Locate the cell with the specified text and output its [X, Y] center coordinate. 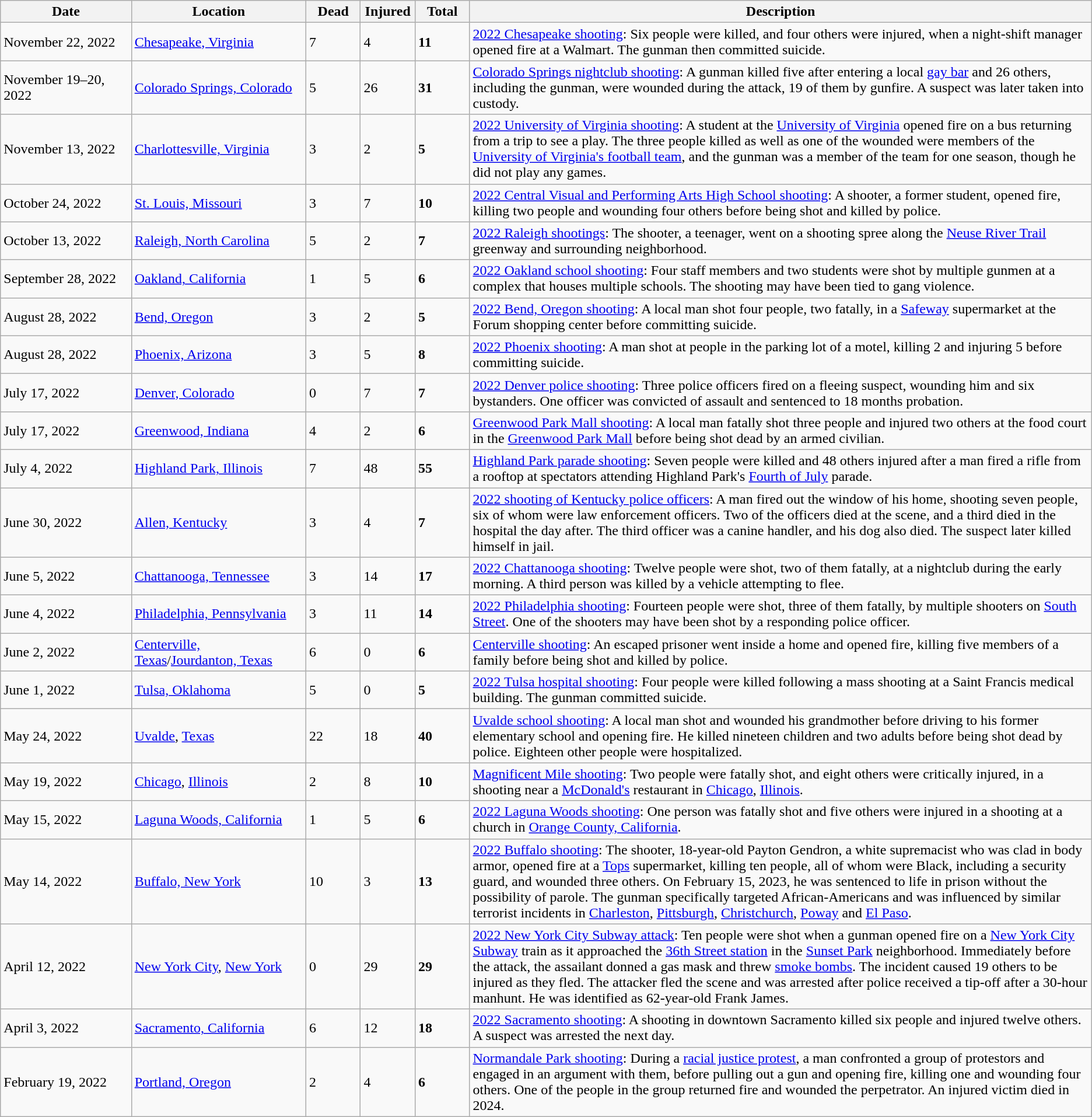
Charlottesville, Virginia [218, 149]
Philadelphia, Pennsylvania [218, 614]
Uvalde, Texas [218, 736]
July 4, 2022 [66, 468]
2022 Sacramento shooting: A shooting in downtown Sacramento killed six people and injured twelve others. A suspect was arrested the next day. [780, 1028]
November 13, 2022 [66, 149]
2022 Raleigh shootings: The shooter, a teenager, went on a shooting spree along the Neuse River Trail greenway and surrounding neighborhood. [780, 240]
Raleigh, North Carolina [218, 240]
June 5, 2022 [66, 577]
Chicago, Illinois [218, 782]
May 24, 2022 [66, 736]
Greenwood, Indiana [218, 431]
St. Louis, Missouri [218, 203]
New York City, New York [218, 966]
Bend, Oregon [218, 316]
12 [388, 1028]
22 [333, 736]
Injured [388, 12]
November 19–20, 2022 [66, 88]
Date [66, 12]
September 28, 2022 [66, 279]
November 22, 2022 [66, 42]
Total [442, 12]
Description [780, 12]
2022 Laguna Woods shooting: One person was fatally shot and five others were injured in a shooting at a church in Orange County, California. [780, 819]
Chattanooga, Tennessee [218, 577]
April 3, 2022 [66, 1028]
Centerville, Texas/Jourdanton, Texas [218, 652]
Chesapeake, Virginia [218, 42]
June 1, 2022 [66, 690]
2022 Phoenix shooting: A man shot at people in the parking lot of a motel, killing 2 and injuring 5 before committing suicide. [780, 355]
26 [388, 88]
May 14, 2022 [66, 881]
Phoenix, Arizona [218, 355]
May 19, 2022 [66, 782]
Colorado Springs, Colorado [218, 88]
48 [388, 468]
Highland Park, Illinois [218, 468]
13 [442, 881]
Tulsa, Oklahoma [218, 690]
June 30, 2022 [66, 523]
55 [442, 468]
May 15, 2022 [66, 819]
31 [442, 88]
Laguna Woods, California [218, 819]
40 [442, 736]
October 13, 2022 [66, 240]
Denver, Colorado [218, 392]
June 2, 2022 [66, 652]
February 19, 2022 [66, 1082]
2022 Tulsa hospital shooting: Four people were killed following a mass shooting at a Saint Francis medical building. The gunman committed suicide. [780, 690]
Location [218, 12]
Buffalo, New York [218, 881]
Allen, Kentucky [218, 523]
October 24, 2022 [66, 203]
17 [442, 577]
Sacramento, California [218, 1028]
Portland, Oregon [218, 1082]
Oakland, California [218, 279]
April 12, 2022 [66, 966]
June 4, 2022 [66, 614]
Dead [333, 12]
